For the text-containing cell, return its midpoint in (x, y) coordinate format. 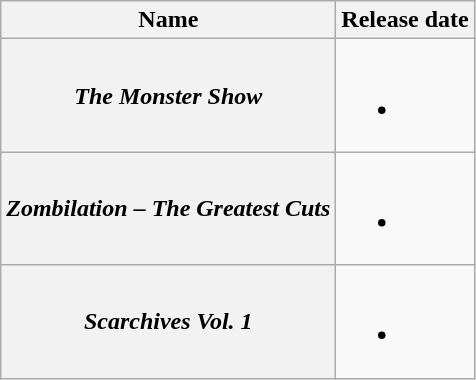
Name (168, 20)
Scarchives Vol. 1 (168, 322)
Zombilation – The Greatest Cuts (168, 208)
The Monster Show (168, 96)
Release date (405, 20)
